Pinpoint the cell where the given text exists, returning its [x, y] midpoint coordinate. 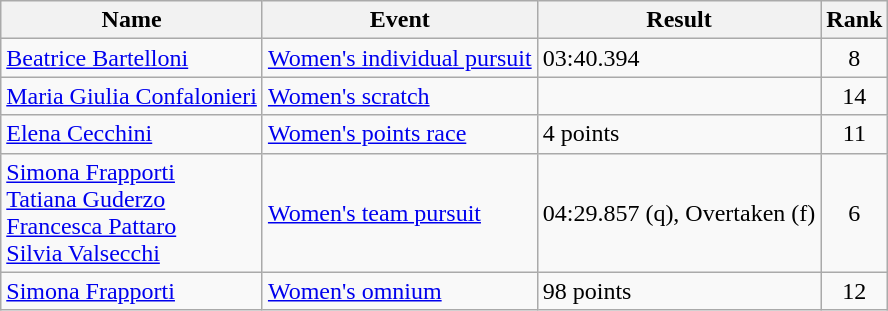
03:40.394 [679, 58]
04:29.857 (q), Overtaken (f) [679, 212]
Women's team pursuit [400, 212]
Beatrice Bartelloni [132, 58]
4 points [679, 134]
8 [854, 58]
Women's scratch [400, 96]
Simona Frapporti [132, 291]
Women's points race [400, 134]
11 [854, 134]
Women's individual pursuit [400, 58]
Event [400, 20]
Rank [854, 20]
Simona FrapportiTatiana GuderzoFrancesca PattaroSilvia Valsecchi [132, 212]
Name [132, 20]
Maria Giulia Confalonieri [132, 96]
6 [854, 212]
12 [854, 291]
Result [679, 20]
14 [854, 96]
Women's omnium [400, 291]
Elena Cecchini [132, 134]
98 points [679, 291]
